Output the [x, y] coordinate of the center of the cell containing the given text.  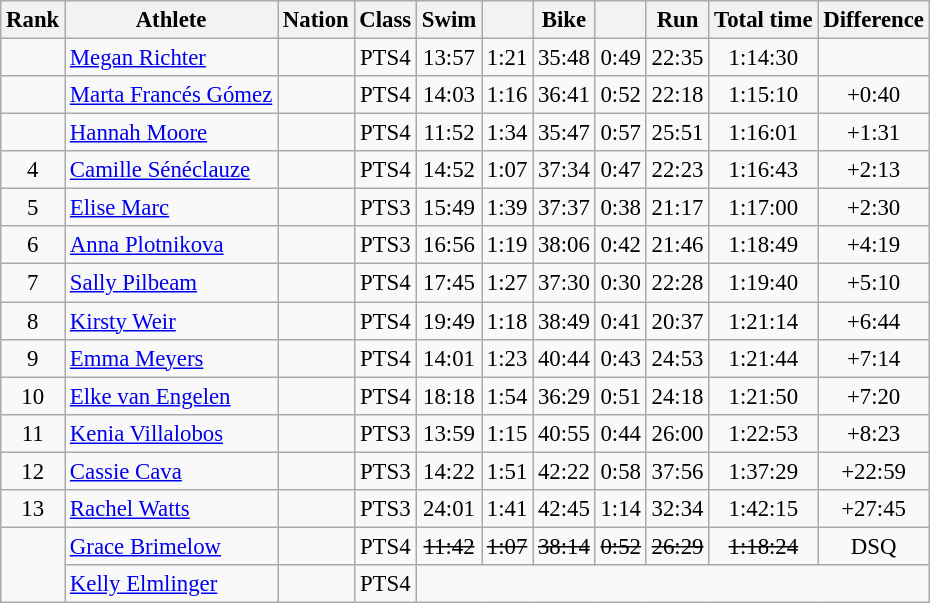
14:01 [450, 358]
1:17:00 [764, 208]
8 [33, 321]
+8:23 [874, 433]
38:14 [564, 546]
0:51 [620, 396]
1:19:40 [764, 283]
Kirsty Weir [172, 321]
24:01 [450, 509]
22:35 [678, 58]
1:21:44 [764, 358]
Rachel Watts [172, 509]
+5:10 [874, 283]
Kenia Villalobos [172, 433]
DSQ [874, 546]
Elke van Engelen [172, 396]
1:54 [508, 396]
11 [33, 433]
37:30 [564, 283]
1:16:43 [764, 170]
40:44 [564, 358]
Class [386, 20]
0:47 [620, 170]
1:21:50 [764, 396]
1:18:24 [764, 546]
Marta Francés Gómez [172, 95]
11:52 [450, 133]
Sally Pilbeam [172, 283]
1:21 [508, 58]
1:18:49 [764, 245]
20:37 [678, 321]
42:22 [564, 471]
9 [33, 358]
5 [33, 208]
38:49 [564, 321]
Camille Sénéclauze [172, 170]
16:56 [450, 245]
36:41 [564, 95]
Kelly Elmlinger [172, 584]
1:42:15 [764, 509]
14:22 [450, 471]
0:41 [620, 321]
36:29 [564, 396]
21:46 [678, 245]
25:51 [678, 133]
Swim [450, 20]
11:42 [450, 546]
Difference [874, 20]
Megan Richter [172, 58]
Elise Marc [172, 208]
10 [33, 396]
0:30 [620, 283]
Rank [33, 20]
19:49 [450, 321]
0:58 [620, 471]
Hannah Moore [172, 133]
35:47 [564, 133]
1:18 [508, 321]
37:37 [564, 208]
1:15 [508, 433]
+22:59 [874, 471]
+7:20 [874, 396]
1:41 [508, 509]
7 [33, 283]
13:59 [450, 433]
1:51 [508, 471]
1:14 [620, 509]
1:23 [508, 358]
1:22:53 [764, 433]
1:27 [508, 283]
1:21:14 [764, 321]
6 [33, 245]
0:43 [620, 358]
Nation [316, 20]
22:18 [678, 95]
4 [33, 170]
+0:40 [874, 95]
+27:45 [874, 509]
+6:44 [874, 321]
22:23 [678, 170]
13:57 [450, 58]
1:19 [508, 245]
+4:19 [874, 245]
37:56 [678, 471]
38:06 [564, 245]
13 [33, 509]
Grace Brimelow [172, 546]
22:28 [678, 283]
15:49 [450, 208]
+2:30 [874, 208]
Bike [564, 20]
1:34 [508, 133]
Anna Plotnikova [172, 245]
+7:14 [874, 358]
40:55 [564, 433]
26:00 [678, 433]
1:15:10 [764, 95]
1:37:29 [764, 471]
37:34 [564, 170]
0:42 [620, 245]
18:18 [450, 396]
0:38 [620, 208]
17:45 [450, 283]
Athlete [172, 20]
Cassie Cava [172, 471]
35:48 [564, 58]
21:17 [678, 208]
0:57 [620, 133]
32:34 [678, 509]
0:44 [620, 433]
14:03 [450, 95]
+2:13 [874, 170]
24:18 [678, 396]
24:53 [678, 358]
1:39 [508, 208]
14:52 [450, 170]
42:45 [564, 509]
1:16 [508, 95]
+1:31 [874, 133]
26:29 [678, 546]
0:49 [620, 58]
1:16:01 [764, 133]
Total time [764, 20]
Run [678, 20]
Emma Meyers [172, 358]
12 [33, 471]
1:14:30 [764, 58]
